Search for the cell housing the specified text and yield its (x, y) center coordinate. 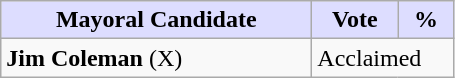
Acclaimed (383, 58)
Mayoral Candidate (156, 20)
Jim Coleman (X) (156, 58)
% (426, 20)
Vote (355, 20)
